Find where the given text appears and provide that cell's center as [x, y] coordinate. 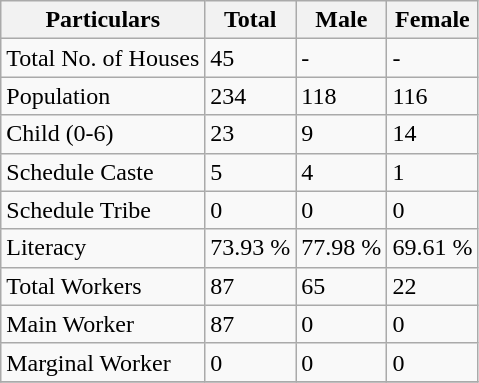
14 [432, 134]
234 [250, 96]
65 [342, 286]
9 [342, 134]
Schedule Tribe [103, 210]
Schedule Caste [103, 172]
118 [342, 96]
Particulars [103, 20]
69.61 % [432, 248]
77.98 % [342, 248]
Total [250, 20]
4 [342, 172]
22 [432, 286]
Total No. of Houses [103, 58]
73.93 % [250, 248]
Male [342, 20]
Main Worker [103, 324]
23 [250, 134]
Child (0-6) [103, 134]
Marginal Worker [103, 362]
Literacy [103, 248]
Population [103, 96]
116 [432, 96]
5 [250, 172]
Total Workers [103, 286]
Female [432, 20]
45 [250, 58]
1 [432, 172]
